Identify which cell holds the provided text, then report its [X, Y] central coordinate. 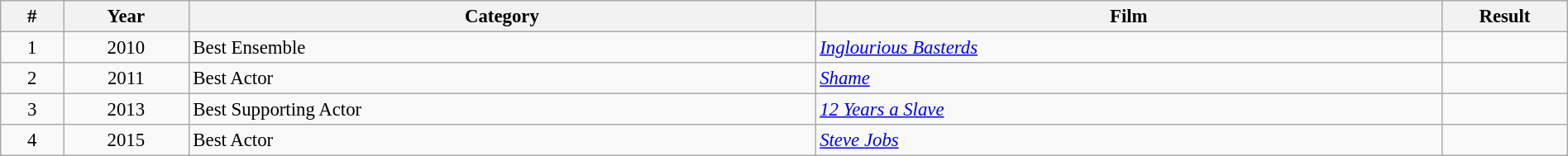
Category [502, 17]
Inglourious Basterds [1129, 48]
2 [32, 78]
# [32, 17]
2011 [126, 78]
12 Years a Slave [1129, 110]
2010 [126, 48]
Shame [1129, 78]
Best Ensemble [502, 48]
Result [1505, 17]
1 [32, 48]
2013 [126, 110]
2015 [126, 140]
Film [1129, 17]
Year [126, 17]
Best Supporting Actor [502, 110]
4 [32, 140]
3 [32, 110]
Steve Jobs [1129, 140]
